Search for the cell housing the specified text and yield its (X, Y) center coordinate. 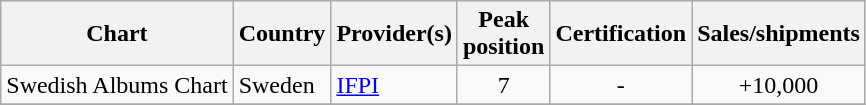
Sales/shipments (779, 34)
+10,000 (779, 85)
Sweden (282, 85)
Certification (621, 34)
IFPI (394, 85)
Provider(s) (394, 34)
Swedish Albums Chart (117, 85)
Country (282, 34)
Chart (117, 34)
7 (503, 85)
- (621, 85)
Peakposition (503, 34)
